From the cell containing the given text, extract its center point as (X, Y) coordinate. 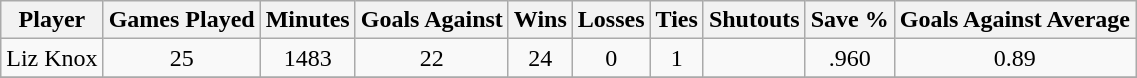
Ties (676, 20)
24 (540, 58)
Minutes (308, 20)
Goals Against (432, 20)
0.89 (1014, 58)
.960 (850, 58)
1 (676, 58)
25 (182, 58)
Goals Against Average (1014, 20)
Liz Knox (52, 58)
Save % (850, 20)
Player (52, 20)
Shutouts (754, 20)
1483 (308, 58)
Games Played (182, 20)
Losses (611, 20)
22 (432, 58)
Wins (540, 20)
0 (611, 58)
